Capture the cell that displays the provided text and extract its [x, y] central coordinate. 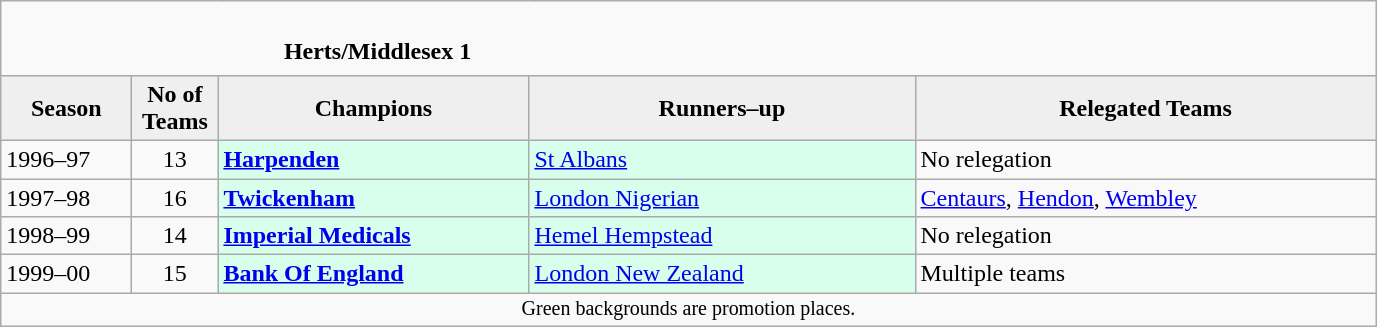
Relegated Teams [1146, 108]
London Nigerian [722, 197]
Centaurs, Hendon, Wembley [1146, 197]
St Albans [722, 159]
1997–98 [66, 197]
No of Teams [175, 108]
Hemel Hempstead [722, 236]
Bank Of England [374, 274]
15 [175, 274]
1999–00 [66, 274]
16 [175, 197]
London New Zealand [722, 274]
Champions [374, 108]
1998–99 [66, 236]
Green backgrounds are promotion places. [688, 310]
Runners–up [722, 108]
Harpenden [374, 159]
1996–97 [66, 159]
Multiple teams [1146, 274]
14 [175, 236]
13 [175, 159]
Season [66, 108]
Twickenham [374, 197]
Imperial Medicals [374, 236]
